Output the [X, Y] coordinate of the center of the cell containing the given text.  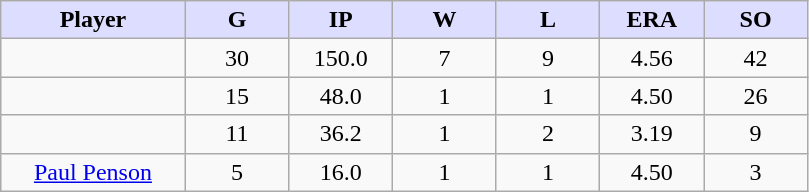
48.0 [341, 96]
2 [548, 134]
3 [756, 172]
15 [237, 96]
G [237, 20]
Player [93, 20]
26 [756, 96]
42 [756, 58]
ERA [652, 20]
150.0 [341, 58]
SO [756, 20]
5 [237, 172]
36.2 [341, 134]
7 [445, 58]
11 [237, 134]
4.56 [652, 58]
3.19 [652, 134]
L [548, 20]
16.0 [341, 172]
Paul Penson [93, 172]
IP [341, 20]
W [445, 20]
30 [237, 58]
